From the cell containing the given text, extract its center point as (x, y) coordinate. 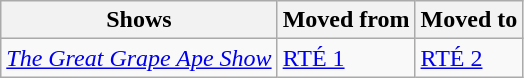
RTÉ 1 (346, 58)
Moved from (346, 20)
RTÉ 2 (469, 58)
Moved to (469, 20)
Shows (139, 20)
The Great Grape Ape Show (139, 58)
